Extract the (X, Y) coordinate from the center of the cell holding the provided text.  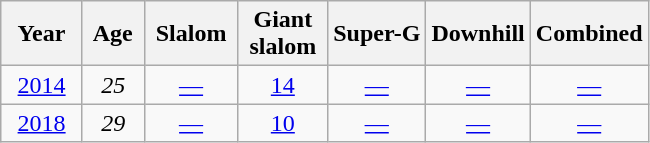
Combined (589, 34)
Slalom (191, 34)
Age (113, 34)
Super-G (377, 34)
2014 (42, 85)
10 (283, 123)
Giant slalom (283, 34)
Year (42, 34)
25 (113, 85)
2018 (42, 123)
Downhill (478, 34)
29 (113, 123)
14 (283, 85)
